From the cell containing the given text, extract its center point as [X, Y] coordinate. 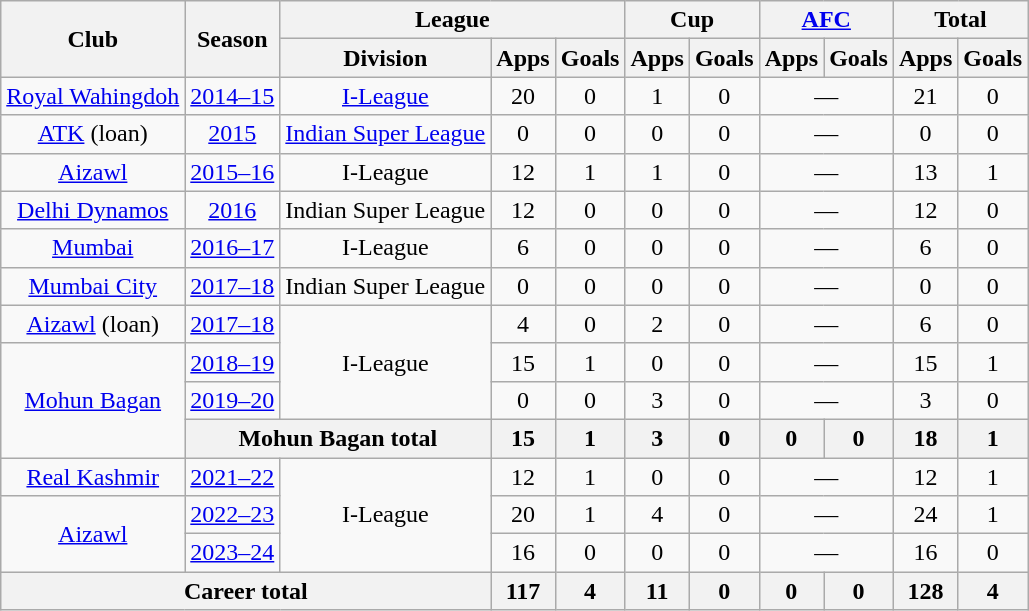
13 [925, 172]
Division [386, 58]
2021–22 [232, 477]
2015 [232, 134]
Delhi Dynamos [93, 210]
Total [960, 20]
AFC [826, 20]
2 [657, 324]
Aizawl (loan) [93, 324]
Royal Wahingdoh [93, 96]
Career total [246, 591]
Mumbai [93, 248]
24 [925, 515]
Real Kashmir [93, 477]
Mohun Bagan [93, 400]
2022–23 [232, 515]
Club [93, 39]
2015–16 [232, 172]
117 [523, 591]
11 [657, 591]
2023–24 [232, 553]
128 [925, 591]
Mohun Bagan total [338, 438]
Mumbai City [93, 286]
2016–17 [232, 248]
ATK (loan) [93, 134]
2018–19 [232, 362]
2016 [232, 210]
2019–20 [232, 400]
18 [925, 438]
21 [925, 96]
2014–15 [232, 96]
Season [232, 39]
League [452, 20]
Cup [692, 20]
